Return the (X, Y) coordinate for the center point of the cell that contains the specified text.  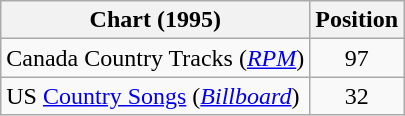
32 (357, 96)
97 (357, 58)
Position (357, 20)
US Country Songs (Billboard) (156, 96)
Chart (1995) (156, 20)
Canada Country Tracks (RPM) (156, 58)
